For the text-containing cell, return its midpoint in [x, y] coordinate format. 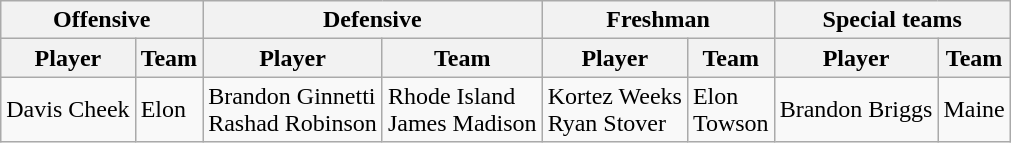
Defensive [372, 20]
Davis Cheek [68, 110]
Offensive [102, 20]
Brandon Briggs [856, 110]
Kortez WeeksRyan Stover [614, 110]
Brandon GinnettiRashad Robinson [293, 110]
Freshman [658, 20]
Rhode IslandJames Madison [462, 110]
Elon [169, 110]
Maine [974, 110]
Special teams [892, 20]
ElonTowson [730, 110]
